Pinpoint the cell where the given text exists, returning its (x, y) midpoint coordinate. 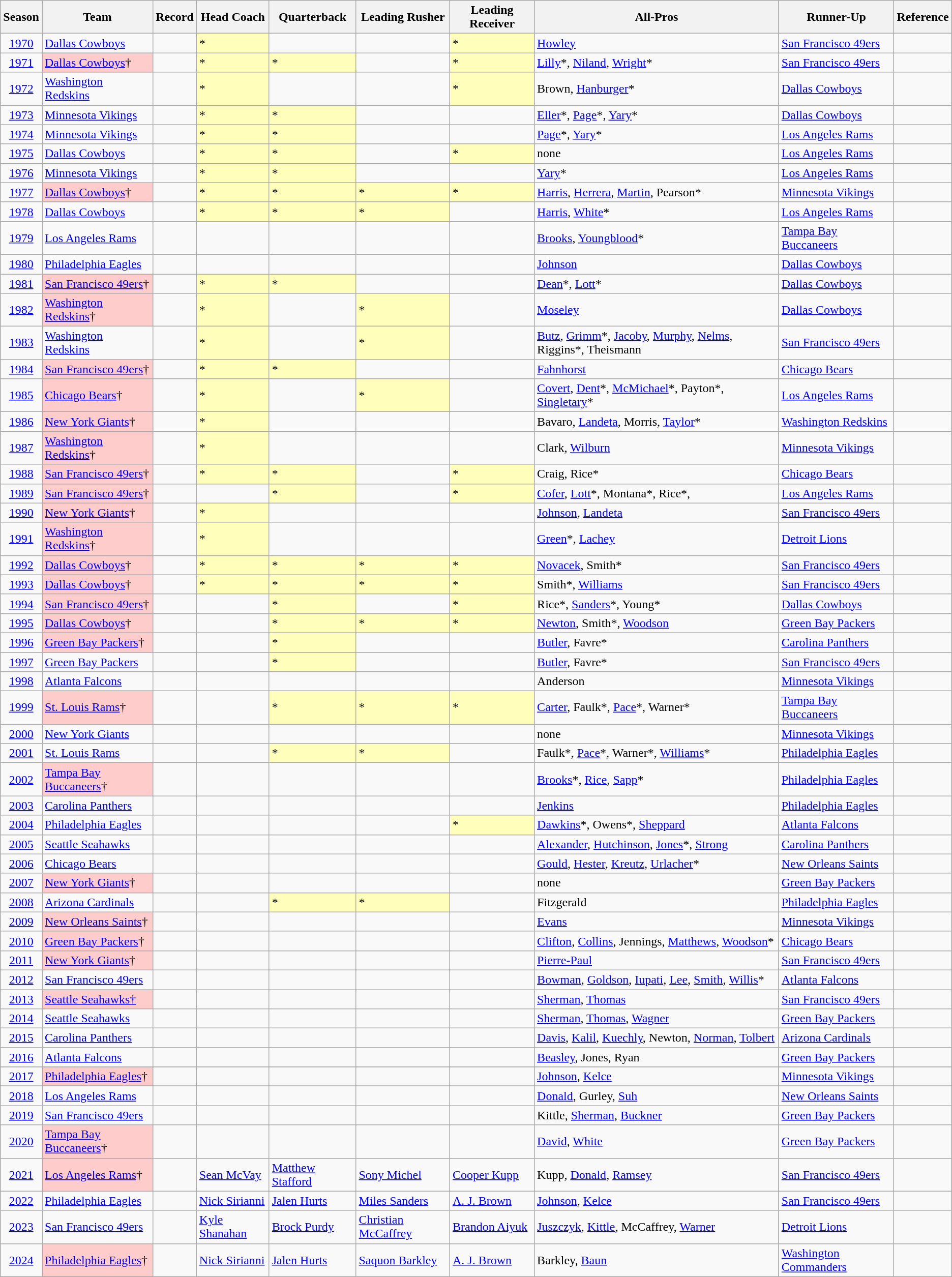
Team (97, 17)
1995 (21, 623)
1990 (21, 513)
Eller*, Page*, Yary* (657, 115)
David, White (657, 1141)
Brandon Aiyuk (492, 1227)
Newton, Smith*, Woodson (657, 623)
Pierre-Paul (657, 960)
1992 (21, 565)
1988 (21, 474)
1984 (21, 369)
Moseley (657, 310)
Season (21, 17)
Matthew Stafford (312, 1175)
Carter, Faulk*, Pace*, Warner* (657, 708)
Clark, Wilburn (657, 448)
2022 (21, 1201)
1981 (21, 283)
New Orleans Saints† (97, 922)
Evans (657, 922)
Los Angeles Rams† (97, 1175)
1991 (21, 539)
Brown, Hanburger* (657, 88)
Donald, Gurley, Suh (657, 1096)
2019 (21, 1115)
1987 (21, 448)
All-Pros (657, 17)
Smith*, Williams (657, 584)
Howley (657, 43)
2003 (21, 806)
Runner-Up (836, 17)
1980 (21, 264)
Covert, Dent*, McMichael*, Payton*, Singletary* (657, 396)
Rice*, Sanders*, Young* (657, 604)
1979 (21, 238)
1997 (21, 662)
Fitzgerald (657, 902)
Brooks, Youngblood* (657, 238)
2014 (21, 1019)
Quarterback (312, 17)
Beasley, Jones, Ryan (657, 1057)
Washington Commanders (836, 1260)
Dawkins*, Owens*, Sheppard (657, 825)
2005 (21, 844)
2011 (21, 960)
2007 (21, 883)
Davis, Kalil, Kuechly, Newton, Norman, Tolbert (657, 1038)
Reference (923, 17)
Sherman, Thomas, Wagner (657, 1019)
Christian McCaffrey (403, 1227)
2001 (21, 753)
2023 (21, 1227)
1976 (21, 173)
Jenkins (657, 806)
Brooks*, Rice, Sapp* (657, 779)
Brock Purdy (312, 1227)
Leading Receiver (492, 17)
1977 (21, 192)
1993 (21, 584)
Fahnhorst (657, 369)
1972 (21, 88)
Sony Michel (403, 1175)
Alexander, Hutchinson, Jones*, Strong (657, 844)
1985 (21, 396)
2013 (21, 999)
Page*, Yary* (657, 134)
1986 (21, 422)
2010 (21, 941)
Harris, Herrera, Martin, Pearson* (657, 192)
2020 (21, 1141)
Clifton, Collins, Jennings, Matthews, Woodson* (657, 941)
Chicago Bears† (97, 396)
1971 (21, 63)
Cofer, Lott*, Montana*, Rice*, (657, 493)
2009 (21, 922)
2008 (21, 902)
Green*, Lachey (657, 539)
1978 (21, 212)
2012 (21, 979)
1982 (21, 310)
Harris, White* (657, 212)
Miles Sanders (403, 1201)
Head Coach (233, 17)
1994 (21, 604)
Juszczyk, Kittle, McCaffrey, Warner (657, 1227)
Kittle, Sherman, Buckner (657, 1115)
Saquon Barkley (403, 1260)
2015 (21, 1038)
2002 (21, 779)
Seattle Seahawks† (97, 999)
Cooper Kupp (492, 1175)
Novacek, Smith* (657, 565)
1970 (21, 43)
1999 (21, 708)
2021 (21, 1175)
Kupp, Donald, Ramsey (657, 1175)
Record (175, 17)
Johnson (657, 264)
1998 (21, 681)
2016 (21, 1057)
Leading Rusher (403, 17)
Faulk*, Pace*, Warner*, Williams* (657, 753)
2004 (21, 825)
2006 (21, 864)
2018 (21, 1096)
Craig, Rice* (657, 474)
Sherman, Thomas (657, 999)
1974 (21, 134)
1975 (21, 154)
Yary* (657, 173)
1989 (21, 493)
Dean*, Lott* (657, 283)
2024 (21, 1260)
Gould, Hester, Kreutz, Urlacher* (657, 864)
2017 (21, 1077)
1983 (21, 343)
St. Louis Rams† (97, 708)
New York Giants (97, 734)
1973 (21, 115)
Barkley, Baun (657, 1260)
Butz, Grimm*, Jacoby, Murphy, Nelms, Riggins*, Theismann (657, 343)
Lilly*, Niland, Wright* (657, 63)
1996 (21, 642)
Kyle Shanahan (233, 1227)
St. Louis Rams (97, 753)
Anderson (657, 681)
Bowman, Goldson, Iupati, Lee, Smith, Willis* (657, 979)
Sean McVay (233, 1175)
2000 (21, 734)
Johnson, Landeta (657, 513)
Bavaro, Landeta, Morris, Taylor* (657, 422)
